Pinpoint the cell where the given text exists, returning its [x, y] midpoint coordinate. 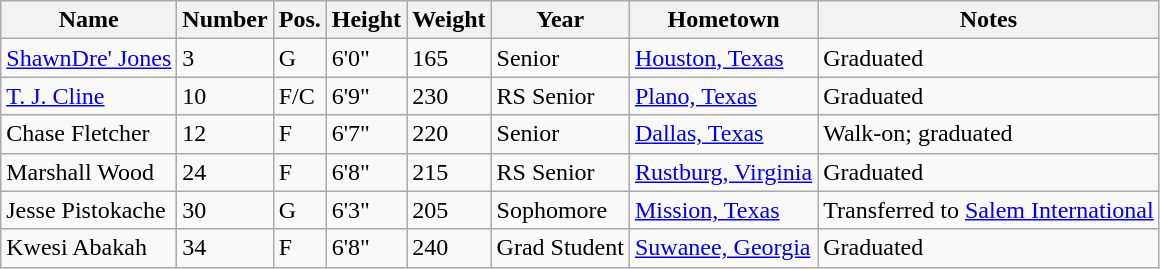
Plano, Texas [723, 96]
Dallas, Texas [723, 134]
Year [560, 20]
Weight [449, 20]
6'3" [366, 210]
34 [225, 248]
Number [225, 20]
205 [449, 210]
24 [225, 172]
Sophomore [560, 210]
Name [89, 20]
Suwanee, Georgia [723, 248]
F/C [300, 96]
Marshall Wood [89, 172]
3 [225, 58]
Notes [988, 20]
165 [449, 58]
Pos. [300, 20]
Houston, Texas [723, 58]
Kwesi Abakah [89, 248]
10 [225, 96]
240 [449, 248]
Chase Fletcher [89, 134]
Rustburg, Virginia [723, 172]
Jesse Pistokache [89, 210]
Transferred to Salem International [988, 210]
230 [449, 96]
Hometown [723, 20]
ShawnDre' Jones [89, 58]
Grad Student [560, 248]
6'7" [366, 134]
6'0" [366, 58]
Mission, Texas [723, 210]
Walk-on; graduated [988, 134]
Height [366, 20]
6'9" [366, 96]
12 [225, 134]
215 [449, 172]
T. J. Cline [89, 96]
220 [449, 134]
30 [225, 210]
